Find where the given text appears and provide that cell's center as (x, y) coordinate. 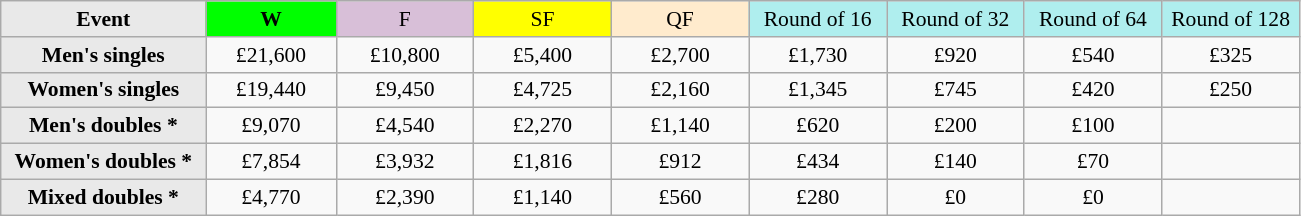
£7,854 (271, 162)
£250 (1231, 90)
£9,070 (271, 126)
£1,730 (818, 55)
QF (680, 19)
Women's doubles * (104, 162)
Round of 32 (955, 19)
£2,700 (680, 55)
£70 (1093, 162)
£2,390 (405, 197)
Men's singles (104, 55)
Men's doubles * (104, 126)
£1,345 (818, 90)
£1,816 (543, 162)
£434 (818, 162)
£140 (955, 162)
£540 (1093, 55)
£100 (1093, 126)
£3,932 (405, 162)
Mixed doubles * (104, 197)
£4,540 (405, 126)
£420 (1093, 90)
£21,600 (271, 55)
£2,160 (680, 90)
Women's singles (104, 90)
£560 (680, 197)
W (271, 19)
Round of 128 (1231, 19)
£4,725 (543, 90)
£912 (680, 162)
SF (543, 19)
F (405, 19)
£9,450 (405, 90)
Round of 64 (1093, 19)
£5,400 (543, 55)
£19,440 (271, 90)
£920 (955, 55)
£4,770 (271, 197)
£325 (1231, 55)
£10,800 (405, 55)
£280 (818, 197)
£200 (955, 126)
£2,270 (543, 126)
£620 (818, 126)
Event (104, 19)
£745 (955, 90)
Round of 16 (818, 19)
